Output the (x, y) coordinate of the center of the cell containing the given text.  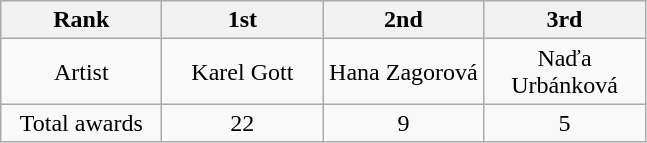
Naďa Urbánková (564, 72)
9 (404, 123)
Karel Gott (242, 72)
Total awards (82, 123)
22 (242, 123)
5 (564, 123)
Hana Zagorová (404, 72)
3rd (564, 20)
1st (242, 20)
Artist (82, 72)
Rank (82, 20)
2nd (404, 20)
